Output the [x, y] coordinate of the center of the cell containing the given text.  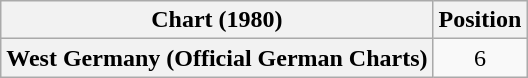
Position [480, 20]
6 [480, 58]
West Germany (Official German Charts) [217, 58]
Chart (1980) [217, 20]
